Return the (x, y) coordinate for the center point of the cell that contains the specified text.  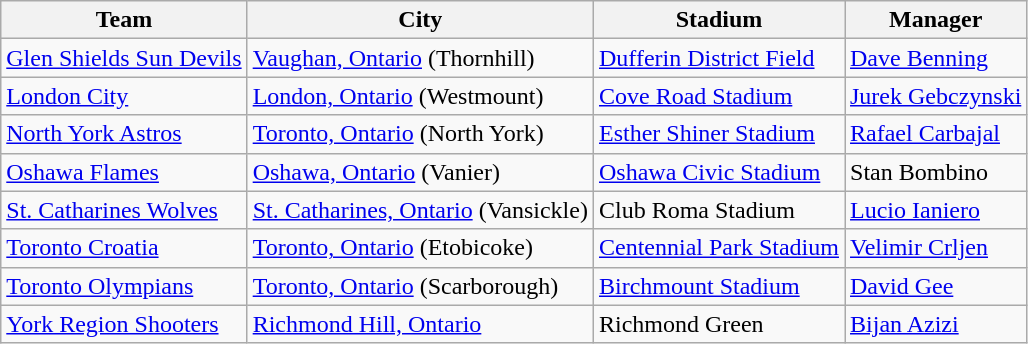
Team (124, 20)
Cove Road Stadium (718, 96)
Velimir Crljen (935, 248)
Toronto, Ontario (Scarborough) (420, 286)
David Gee (935, 286)
Richmond Green (718, 324)
London, Ontario (Westmount) (420, 96)
Oshawa Civic Stadium (718, 172)
St. Catharines Wolves (124, 210)
Dave Benning (935, 58)
Esther Shiner Stadium (718, 134)
Stan Bombino (935, 172)
Glen Shields Sun Devils (124, 58)
Manager (935, 20)
Richmond Hill, Ontario (420, 324)
Oshawa, Ontario (Vanier) (420, 172)
Toronto, Ontario (Etobicoke) (420, 248)
Rafael Carbajal (935, 134)
London City (124, 96)
Bijan Azizi (935, 324)
Centennial Park Stadium (718, 248)
York Region Shooters (124, 324)
Toronto Olympians (124, 286)
Club Roma Stadium (718, 210)
Lucio Ianiero (935, 210)
Dufferin District Field (718, 58)
Birchmount Stadium (718, 286)
Vaughan, Ontario (Thornhill) (420, 58)
Jurek Gebczynski (935, 96)
Toronto, Ontario (North York) (420, 134)
Stadium (718, 20)
North York Astros (124, 134)
City (420, 20)
Toronto Croatia (124, 248)
St. Catharines, Ontario (Vansickle) (420, 210)
Oshawa Flames (124, 172)
